Identify which cell holds the provided text, then report its [x, y] central coordinate. 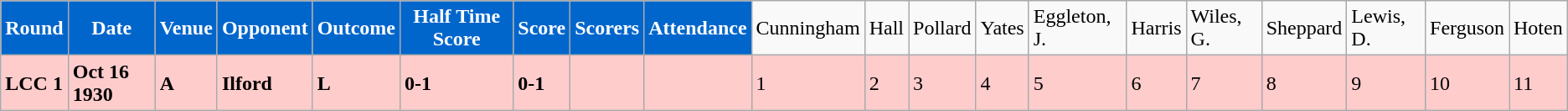
Half Time Score [457, 29]
Venue [186, 29]
Pollard [942, 29]
8 [1304, 82]
4 [1002, 82]
Scorers [607, 29]
Ilford [265, 82]
Score [542, 29]
5 [1077, 82]
Oct 16 1930 [111, 82]
Sheppard [1304, 29]
11 [1539, 82]
Cunningham [807, 29]
Yates [1002, 29]
6 [1156, 82]
Round [34, 29]
Eggleton, J. [1077, 29]
Lewis, D. [1386, 29]
7 [1224, 82]
Hall [886, 29]
Outcome [356, 29]
L [356, 82]
9 [1386, 82]
LCC 1 [34, 82]
Date [111, 29]
1 [807, 82]
Hoten [1539, 29]
A [186, 82]
2 [886, 82]
Wiles, G. [1224, 29]
Ferguson [1467, 29]
3 [942, 82]
Attendance [698, 29]
Harris [1156, 29]
Opponent [265, 29]
10 [1467, 82]
